Pinpoint the cell where the given text exists, returning its [x, y] midpoint coordinate. 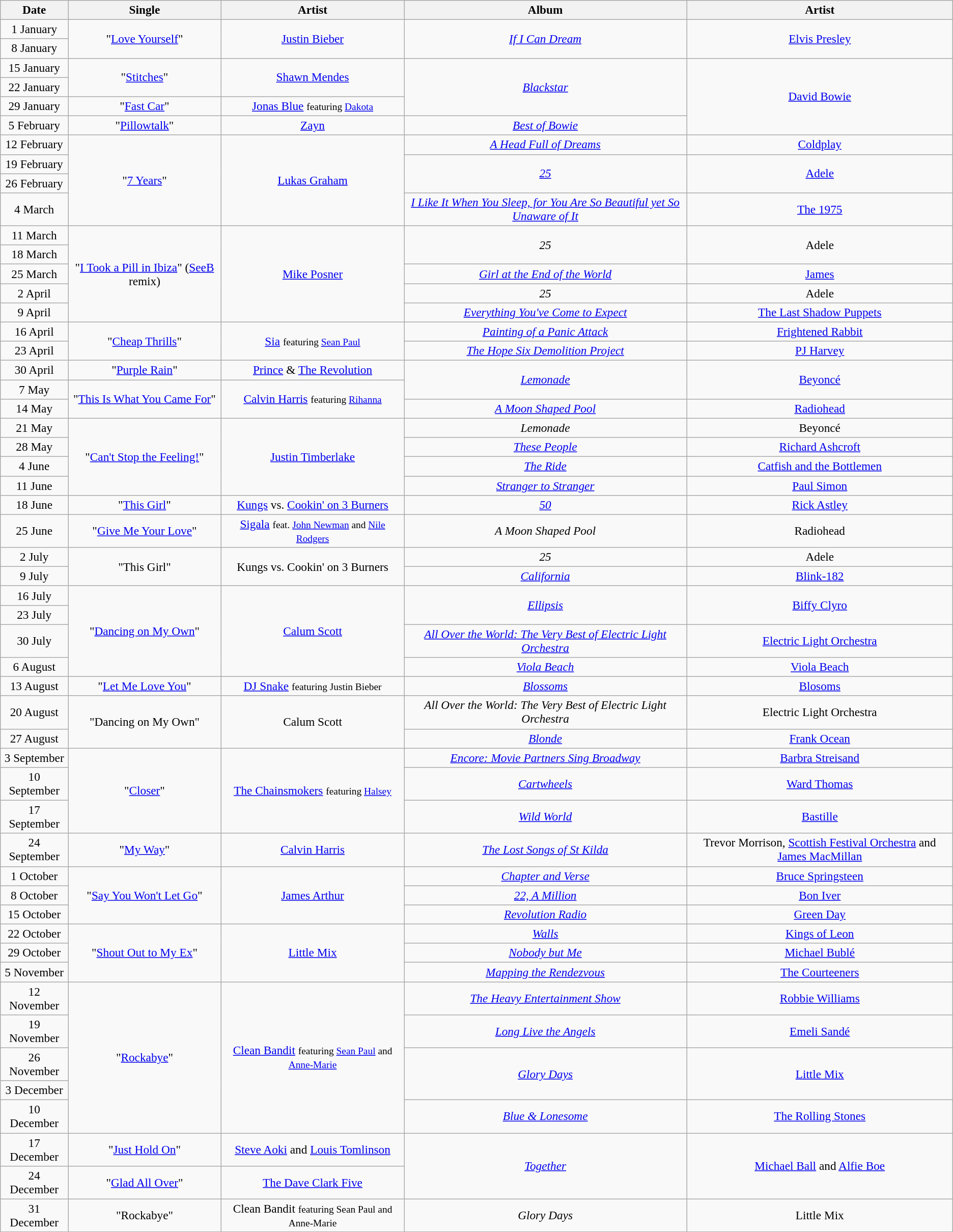
Michael Bublé [820, 953]
Bruce Springsteen [820, 876]
Wild World [546, 817]
Blackstar [546, 87]
Barbra Streisand [820, 757]
James [820, 273]
Sia featuring Sean Paul [313, 341]
The Courteeners [820, 972]
Blue & Lonesome [546, 1116]
13 August [35, 686]
Mapping the Rendezvous [546, 972]
Album [546, 10]
"Just Hold On" [145, 1149]
27 August [35, 738]
Long Live the Angels [546, 1031]
15 October [35, 914]
Bon Iver [820, 895]
"Glad All Over" [145, 1183]
3 December [35, 1090]
23 July [35, 615]
Mike Posner [313, 274]
3 September [35, 757]
Rick Astley [820, 505]
Painting of a Panic Attack [546, 332]
29 January [35, 106]
22 January [35, 87]
A Head Full of Dreams [546, 145]
Bastille [820, 817]
22 October [35, 934]
Catfish and the Bottlemen [820, 466]
Biffy Clyro [820, 605]
Revolution Radio [546, 914]
California [546, 576]
Trevor Morrison, Scottish Festival Orchestra and James MacMillan [820, 850]
"Cheap Thrills" [145, 341]
5 November [35, 972]
Stranger to Stranger [546, 485]
8 October [35, 895]
Chapter and Verse [546, 876]
16 July [35, 595]
23 April [35, 351]
Everything You've Come to Expect [546, 312]
22, A Million [546, 895]
6 August [35, 667]
"I Took a Pill in Ibiza" (SeeB remix) [145, 274]
The Last Shadow Puppets [820, 312]
If I Can Dream [546, 39]
Jonas Blue featuring Dakota [313, 106]
"Say You Won't Let Go" [145, 895]
50 [546, 505]
29 October [35, 953]
26 February [35, 183]
9 July [35, 576]
19 November [35, 1031]
Blossoms [546, 686]
DJ Snake featuring Justin Bieber [313, 686]
The Lost Songs of St Kilda [546, 850]
"Can't Stop the Feeling!" [145, 456]
24 December [35, 1183]
Robbie Williams [820, 998]
"Closer" [145, 790]
Blink-182 [820, 576]
"7 Years" [145, 180]
Paul Simon [820, 485]
Justin Timberlake [313, 456]
"Shout Out to My Ex" [145, 952]
18 June [35, 505]
31 December [35, 1215]
PJ Harvey [820, 351]
Together [546, 1166]
20 August [35, 712]
Ellipsis [546, 605]
25 June [35, 531]
Kings of Leon [820, 934]
The Hope Six Demolition Project [546, 351]
Calvin Harris [313, 850]
1 October [35, 876]
25 March [35, 273]
15 January [35, 68]
The 1975 [820, 209]
10 December [35, 1116]
Green Day [820, 914]
Shawn Mendes [313, 77]
James Arthur [313, 895]
Calvin Harris featuring Rihanna [313, 399]
16 April [35, 332]
Richard Ashcroft [820, 447]
The Chainsmokers featuring Halsey [313, 790]
7 May [35, 389]
"Fast Car" [145, 106]
14 May [35, 408]
"This Is What You Came For" [145, 399]
Blosoms [820, 686]
Encore: Movie Partners Sing Broadway [546, 757]
17 September [35, 817]
28 May [35, 447]
Frightened Rabbit [820, 332]
These People [546, 447]
4 March [35, 209]
"Love Yourself" [145, 39]
David Bowie [820, 97]
12 November [35, 998]
2 April [35, 293]
"Stitches" [145, 77]
Justin Bieber [313, 39]
Steve Aoki and Louis Tomlinson [313, 1149]
4 June [35, 466]
Emeli Sandé [820, 1031]
1 January [35, 29]
11 March [35, 235]
24 September [35, 850]
Sigala feat. John Newman and Nile Rodgers [313, 531]
Lukas Graham [313, 180]
Coldplay [820, 145]
Single [145, 10]
11 June [35, 485]
The Heavy Entertainment Show [546, 998]
"Let Me Love You" [145, 686]
17 December [35, 1149]
Date [35, 10]
30 April [35, 370]
"My Way" [145, 850]
10 September [35, 783]
9 April [35, 312]
Cartwheels [546, 783]
21 May [35, 428]
Ward Thomas [820, 783]
26 November [35, 1064]
Best of Bowie [546, 125]
5 February [35, 125]
19 February [35, 164]
30 July [35, 641]
Blonde [546, 738]
Elvis Presley [820, 39]
Nobody but Me [546, 953]
The Dave Clark Five [313, 1183]
2 July [35, 557]
The Ride [546, 466]
Zayn [313, 125]
I Like It When You Sleep, for You Are So Beautiful yet So Unaware of It [546, 209]
"Give Me Your Love" [145, 531]
12 February [35, 145]
Walls [546, 934]
"Purple Rain" [145, 370]
18 March [35, 255]
Michael Ball and Alfie Boe [820, 1166]
Frank Ocean [820, 738]
Girl at the End of the World [546, 273]
Prince & The Revolution [313, 370]
8 January [35, 48]
The Rolling Stones [820, 1116]
"Pillowtalk" [145, 125]
